Output the (X, Y) coordinate of the center of the cell containing the given text.  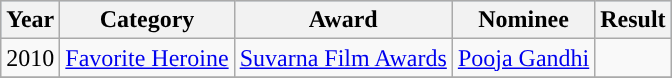
Result (633, 20)
Pooja Gandhi (523, 58)
Nominee (523, 20)
Category (147, 20)
Award (343, 20)
Year (30, 20)
Suvarna Film Awards (343, 58)
Favorite Heroine (147, 58)
2010 (30, 58)
